Return the [X, Y] coordinate for the center point of the cell that contains the specified text.  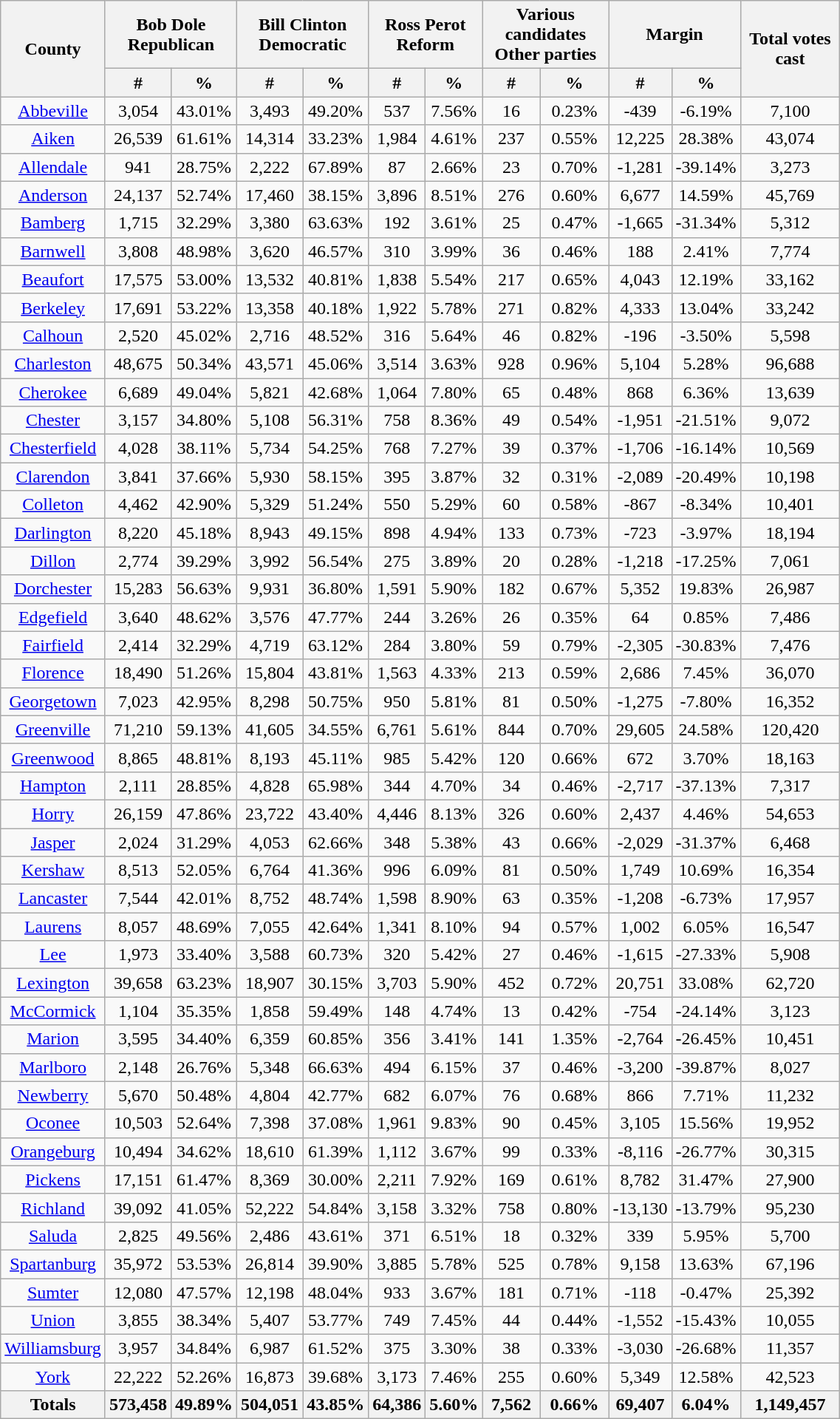
16 [511, 111]
6.09% [454, 871]
Greenville [53, 729]
63 [511, 899]
63.12% [335, 645]
8,027 [791, 1067]
316 [397, 336]
7,061 [791, 561]
County [53, 49]
3,514 [397, 364]
33,242 [791, 307]
1.35% [575, 1039]
49.04% [204, 392]
11,357 [791, 1349]
-7.80% [706, 701]
48.69% [204, 927]
6.04% [706, 1405]
192 [397, 223]
60.85% [335, 1039]
14,314 [270, 139]
4.61% [454, 139]
45.02% [204, 336]
0.37% [575, 449]
3,576 [270, 617]
1,973 [137, 955]
9,931 [270, 589]
356 [397, 1039]
Barnwell [53, 251]
5,821 [270, 392]
10,198 [791, 477]
3,054 [137, 111]
844 [511, 729]
26,814 [270, 1264]
3,158 [397, 1208]
1,002 [640, 927]
45.11% [335, 758]
2.41% [706, 251]
3,105 [640, 1123]
3.61% [454, 223]
339 [640, 1236]
898 [397, 533]
90 [511, 1123]
310 [397, 251]
50.48% [204, 1095]
4,053 [270, 842]
20,751 [640, 983]
Aiken [53, 139]
-196 [640, 336]
Georgetown [53, 701]
28.85% [204, 786]
5,108 [270, 421]
26.76% [204, 1067]
46 [511, 336]
9,158 [640, 1264]
Totals [53, 1405]
8,752 [270, 899]
-8.34% [706, 505]
61.39% [335, 1151]
12,198 [270, 1293]
30.00% [335, 1180]
York [53, 1377]
3,157 [137, 421]
Calhoun [53, 336]
36,070 [791, 673]
35.35% [204, 1011]
13 [511, 1011]
42.90% [204, 505]
Chesterfield [53, 449]
5,349 [640, 1377]
-31.34% [706, 223]
34.80% [204, 421]
2,686 [640, 673]
34.40% [204, 1039]
26,539 [137, 139]
9,072 [791, 421]
950 [397, 701]
-1,281 [640, 167]
47.86% [204, 814]
43.40% [335, 814]
51.26% [204, 673]
3.99% [454, 251]
941 [137, 167]
34.55% [335, 729]
4,828 [270, 786]
573,458 [137, 1405]
504,051 [270, 1405]
Bob DoleRepublican [171, 35]
181 [511, 1293]
348 [397, 842]
-723 [640, 533]
217 [511, 279]
255 [511, 1377]
13,532 [270, 279]
50.34% [204, 364]
7,562 [511, 1405]
-754 [640, 1011]
8,193 [270, 758]
-15.43% [706, 1321]
169 [511, 1180]
0.58% [575, 505]
Abbeville [53, 111]
271 [511, 307]
12,080 [137, 1293]
16,547 [791, 927]
3,896 [397, 195]
4.94% [454, 533]
43.61% [335, 1236]
326 [511, 814]
Colleton [53, 505]
48.98% [204, 251]
2,148 [137, 1067]
Florence [53, 673]
42.77% [335, 1095]
62.66% [335, 842]
5,329 [270, 505]
3,957 [137, 1349]
6,689 [137, 392]
76 [511, 1095]
5.64% [454, 336]
16,873 [270, 1377]
-13.79% [706, 1208]
49 [511, 421]
985 [397, 758]
25,392 [791, 1293]
Lancaster [53, 899]
5,908 [791, 955]
7,486 [791, 617]
7,398 [270, 1123]
276 [511, 195]
62,720 [791, 983]
8,057 [137, 927]
344 [397, 786]
0.23% [575, 111]
87 [397, 167]
-30.83% [706, 645]
3,992 [270, 561]
38.15% [335, 195]
3,595 [137, 1039]
18,163 [791, 758]
5,348 [270, 1067]
-17.25% [706, 561]
1,064 [397, 392]
Jasper [53, 842]
Williamsburg [53, 1349]
39 [511, 449]
3,808 [137, 251]
53.22% [204, 307]
1,591 [397, 589]
-118 [640, 1293]
0.71% [575, 1293]
4,028 [137, 449]
16,352 [791, 701]
54.84% [335, 1208]
3.80% [454, 645]
-1,218 [640, 561]
2,111 [137, 786]
10,451 [791, 1039]
0.48% [575, 392]
8.36% [454, 421]
3.30% [454, 1349]
65 [511, 392]
Chester [53, 421]
-2,029 [640, 842]
7,023 [137, 701]
20 [511, 561]
3,855 [137, 1321]
38.34% [204, 1321]
-8,116 [640, 1151]
0.65% [575, 279]
-39.87% [706, 1067]
36 [511, 251]
-1,552 [640, 1321]
933 [397, 1293]
17,957 [791, 899]
Lexington [53, 983]
63.23% [204, 983]
26 [511, 617]
-13,130 [640, 1208]
15.56% [706, 1123]
53.00% [204, 279]
452 [511, 983]
0.54% [575, 421]
5.81% [454, 701]
5.61% [454, 729]
52.74% [204, 195]
3,123 [791, 1011]
31.29% [204, 842]
6,764 [270, 871]
-2,305 [640, 645]
McCormick [53, 1011]
18,490 [137, 673]
9.83% [454, 1123]
0.31% [575, 477]
-2,089 [640, 477]
8,865 [137, 758]
39.90% [335, 1264]
768 [397, 449]
4,043 [640, 279]
67,196 [791, 1264]
0.73% [575, 533]
17,151 [137, 1180]
2,024 [137, 842]
Berkeley [53, 307]
0.32% [575, 1236]
682 [397, 1095]
3,173 [397, 1377]
Sumter [53, 1293]
43.85% [335, 1405]
3.87% [454, 477]
5,407 [270, 1321]
1,112 [397, 1151]
-21.51% [706, 421]
18,194 [791, 533]
2,211 [397, 1180]
34 [511, 786]
0.55% [575, 139]
3.32% [454, 1208]
43.01% [204, 111]
13.63% [706, 1264]
6,468 [791, 842]
1,984 [397, 139]
69,407 [640, 1405]
37 [511, 1067]
33.40% [204, 955]
5.95% [706, 1236]
1,749 [640, 871]
3,493 [270, 111]
18 [511, 1236]
Horry [53, 814]
3.41% [454, 1039]
32 [511, 477]
Richland [53, 1208]
550 [397, 505]
10,494 [137, 1151]
1,563 [397, 673]
27 [511, 955]
60.73% [335, 955]
95,230 [791, 1208]
10,401 [791, 505]
30.15% [335, 983]
866 [640, 1095]
0.72% [575, 983]
Ross PerotReform [426, 35]
15,804 [270, 673]
6.15% [454, 1067]
29,605 [640, 729]
42.95% [204, 701]
0.57% [575, 927]
8,782 [640, 1180]
0.67% [575, 589]
494 [397, 1067]
213 [511, 673]
16,354 [791, 871]
8.10% [454, 927]
22,222 [137, 1377]
43,571 [270, 364]
3,380 [270, 223]
Charleston [53, 364]
6.07% [454, 1095]
0.44% [575, 1321]
4.46% [706, 814]
Edgefield [53, 617]
Marlboro [53, 1067]
35,972 [137, 1264]
Darlington [53, 533]
320 [397, 955]
34.62% [204, 1151]
0.96% [575, 364]
2,486 [270, 1236]
15,283 [137, 589]
6.51% [454, 1236]
37.08% [335, 1123]
-26.68% [706, 1349]
56.31% [335, 421]
3.70% [706, 758]
28.75% [204, 167]
24.58% [706, 729]
40.81% [335, 279]
13,639 [791, 392]
-1,208 [640, 899]
71,210 [137, 729]
5,670 [137, 1095]
49.89% [204, 1405]
26,159 [137, 814]
-27.33% [706, 955]
Orangeburg [53, 1151]
12,225 [640, 139]
65.98% [335, 786]
1,341 [397, 927]
6,761 [397, 729]
275 [397, 561]
19,952 [791, 1123]
8,943 [270, 533]
33,162 [791, 279]
120,420 [791, 729]
-1,665 [640, 223]
34.84% [204, 1349]
18,907 [270, 983]
Cherokee [53, 392]
52,222 [270, 1208]
182 [511, 589]
5,734 [270, 449]
64,386 [397, 1405]
7.92% [454, 1180]
-6.73% [706, 899]
23,722 [270, 814]
47.77% [335, 617]
1,858 [270, 1011]
7.56% [454, 111]
24,137 [137, 195]
51.24% [335, 505]
0.61% [575, 1180]
47.57% [204, 1293]
Union [53, 1321]
-3.97% [706, 533]
1,149,457 [791, 1405]
4,462 [137, 505]
37.66% [204, 477]
18,610 [270, 1151]
133 [511, 533]
Lee [53, 955]
-16.14% [706, 449]
Fairfield [53, 645]
395 [397, 477]
749 [397, 1321]
17,691 [137, 307]
-2,764 [640, 1039]
26,987 [791, 589]
41.36% [335, 871]
4,446 [397, 814]
3,588 [270, 955]
5.38% [454, 842]
52.64% [204, 1123]
1,598 [397, 899]
4,804 [270, 1095]
1,922 [397, 307]
10,055 [791, 1321]
38 [511, 1349]
3.89% [454, 561]
5.29% [454, 505]
-3,030 [640, 1349]
0.59% [575, 673]
48.04% [335, 1293]
5,598 [791, 336]
525 [511, 1264]
2,774 [137, 561]
-0.47% [706, 1293]
Spartanburg [53, 1264]
60 [511, 505]
3.63% [454, 364]
7,544 [137, 899]
46.57% [335, 251]
13,358 [270, 307]
5,930 [270, 477]
23 [511, 167]
8.51% [454, 195]
Dorchester [53, 589]
45.06% [335, 364]
39,092 [137, 1208]
33.23% [335, 139]
7,774 [791, 251]
996 [397, 871]
45,769 [791, 195]
237 [511, 139]
6,677 [640, 195]
Saluda [53, 1236]
-24.14% [706, 1011]
96,688 [791, 364]
-26.77% [706, 1151]
17,575 [137, 279]
1,838 [397, 279]
Dillon [53, 561]
3,841 [137, 477]
2,222 [270, 167]
28.38% [706, 139]
Pickens [53, 1180]
Newberry [53, 1095]
-1,275 [640, 701]
54.25% [335, 449]
43 [511, 842]
31.47% [706, 1180]
5,700 [791, 1236]
0.42% [575, 1011]
61.52% [335, 1349]
8,513 [137, 871]
59.13% [204, 729]
-31.37% [706, 842]
284 [397, 645]
4.70% [454, 786]
5,312 [791, 223]
-867 [640, 505]
56.63% [204, 589]
59 [511, 645]
537 [397, 111]
-39.14% [706, 167]
40.18% [335, 307]
33.08% [706, 983]
59.49% [335, 1011]
Hampton [53, 786]
3,703 [397, 983]
7.80% [454, 392]
Oconee [53, 1123]
42.64% [335, 927]
120 [511, 758]
8.90% [454, 899]
4,719 [270, 645]
3,273 [791, 167]
8,220 [137, 533]
244 [397, 617]
928 [511, 364]
2,825 [137, 1236]
5.28% [706, 364]
Margin [675, 35]
43,074 [791, 139]
10,569 [791, 449]
50.75% [335, 701]
67.89% [335, 167]
5.54% [454, 279]
49.56% [204, 1236]
2,437 [640, 814]
Bill ClintonDemocratic [303, 35]
0.85% [706, 617]
371 [397, 1236]
-26.45% [706, 1039]
14.59% [706, 195]
49.15% [335, 533]
54,653 [791, 814]
8,369 [270, 1180]
Clarendon [53, 477]
868 [640, 392]
2.66% [454, 167]
43.81% [335, 673]
1,104 [137, 1011]
48,675 [137, 364]
5.60% [454, 1405]
11,232 [791, 1095]
48.74% [335, 899]
27,900 [791, 1180]
Total votes cast [791, 49]
39,658 [137, 983]
-3,200 [640, 1067]
-6.19% [706, 111]
53.77% [335, 1321]
-2,717 [640, 786]
0.79% [575, 645]
99 [511, 1151]
42.01% [204, 899]
Various candidatesOther parties [545, 35]
48.81% [204, 758]
7,100 [791, 111]
7,476 [791, 645]
36.80% [335, 589]
38.11% [204, 449]
7,317 [791, 786]
49.20% [335, 111]
-37.13% [706, 786]
0.47% [575, 223]
6,359 [270, 1039]
5,104 [640, 364]
Laurens [53, 927]
0.68% [575, 1095]
-1,615 [640, 955]
12.19% [706, 279]
375 [397, 1349]
3,885 [397, 1264]
Anderson [53, 195]
53.53% [204, 1264]
13.04% [706, 307]
5,352 [640, 589]
8.13% [454, 814]
7.46% [454, 1377]
-20.49% [706, 477]
3.26% [454, 617]
94 [511, 927]
39.29% [204, 561]
Kershaw [53, 871]
63.63% [335, 223]
2,716 [270, 336]
Bamberg [53, 223]
188 [640, 251]
0.28% [575, 561]
52.26% [204, 1377]
141 [511, 1039]
61.47% [204, 1180]
52.05% [204, 871]
17,460 [270, 195]
58.15% [335, 477]
4.33% [454, 673]
-1,951 [640, 421]
42.68% [335, 392]
Beaufort [53, 279]
0.78% [575, 1264]
0.45% [575, 1123]
41.05% [204, 1208]
61.61% [204, 139]
4,333 [640, 307]
6,987 [270, 1349]
-1,706 [640, 449]
10.69% [706, 871]
2,414 [137, 645]
10,503 [137, 1123]
7.27% [454, 449]
7.71% [706, 1095]
64 [640, 617]
39.68% [335, 1377]
-3.50% [706, 336]
4.74% [454, 1011]
Marion [53, 1039]
48.62% [204, 617]
2,520 [137, 336]
66.63% [335, 1067]
19.83% [706, 589]
12.58% [706, 1377]
3,620 [270, 251]
148 [397, 1011]
42,523 [791, 1377]
672 [640, 758]
48.52% [335, 336]
Greenwood [53, 758]
7,055 [270, 927]
8,298 [270, 701]
41,605 [270, 729]
-439 [640, 111]
44 [511, 1321]
56.54% [335, 561]
6.36% [706, 392]
45.18% [204, 533]
3,640 [137, 617]
Allendale [53, 167]
1,961 [397, 1123]
30,315 [791, 1151]
6.05% [706, 927]
1,715 [137, 223]
0.80% [575, 1208]
25 [511, 223]
